Output the (X, Y) coordinate of the center of the cell containing the given text.  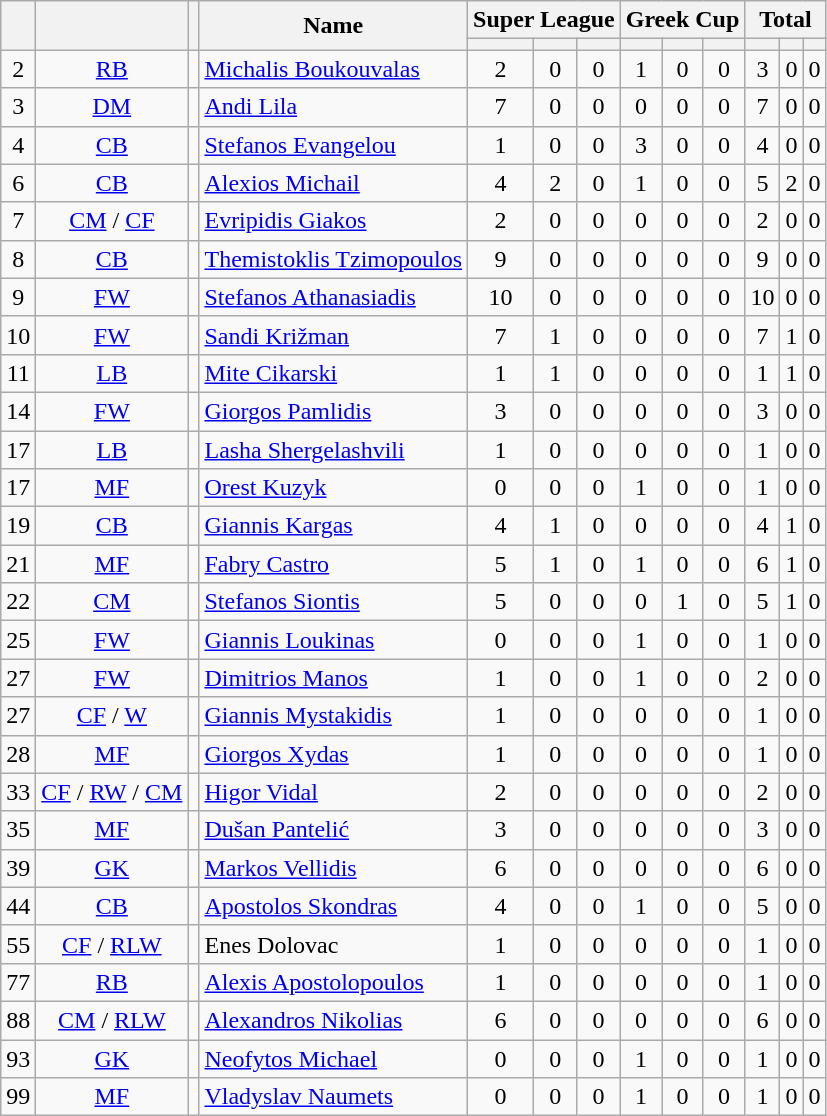
Dušan Pantelić (334, 830)
CF / W (112, 716)
Giannis Mystakidis (334, 716)
Neofytos Michael (334, 1059)
21 (18, 564)
28 (18, 754)
Giannis Loukinas (334, 640)
19 (18, 526)
Total (786, 20)
Fabry Castro (334, 564)
77 (18, 982)
Giorgos Pamlidis (334, 411)
CM / RLW (112, 1020)
Mite Cikarski (334, 373)
CF / RW / CM (112, 792)
Vladyslav Naumets (334, 1097)
88 (18, 1020)
22 (18, 602)
Stefanos Evangelou (334, 145)
Super League (544, 20)
Name (334, 26)
Sandi Križman (334, 335)
Stefanos Siontis (334, 602)
Evripidis Giakos (334, 221)
33 (18, 792)
CF / RLW (112, 944)
Lasha Shergelashvili (334, 449)
Giannis Kargas (334, 526)
Alexandros Nikolias (334, 1020)
55 (18, 944)
Enes Dolovac (334, 944)
Alexis Apostolopoulos (334, 982)
Michalis Boukouvalas (334, 69)
Apostolos Skondras (334, 906)
Markos Vellidis (334, 868)
11 (18, 373)
CM (112, 602)
8 (18, 259)
25 (18, 640)
Greek Cup (682, 20)
Andi Lila (334, 107)
Orest Kuzyk (334, 488)
Higor Vidal (334, 792)
Dimitrios Manos (334, 678)
Alexios Michail (334, 183)
Giorgos Xydas (334, 754)
99 (18, 1097)
93 (18, 1059)
DM (112, 107)
Stefanos Athanasiadis (334, 297)
44 (18, 906)
35 (18, 830)
CM / CF (112, 221)
14 (18, 411)
39 (18, 868)
Themistoklis Tzimopoulos (334, 259)
